Find where the given text appears and provide that cell's center as (x, y) coordinate. 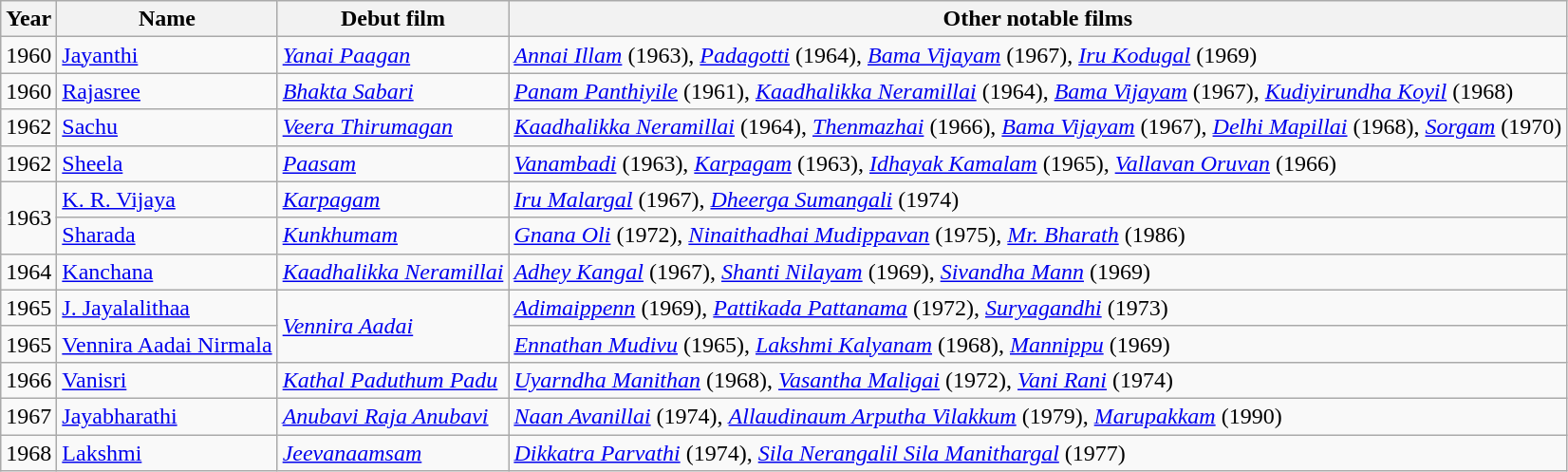
Jayabharathi (167, 416)
Anubavi Raja Anubavi (393, 416)
Other notable films (1038, 19)
Karpagam (393, 199)
1968 (28, 453)
Kunkhumam (393, 236)
Dikkatra Parvathi (1974), Sila Nerangalil Sila Manithargal (1977) (1038, 453)
Kaadhalikka Neramillai (1964), Thenmazhai (1966), Bama Vijayam (1967), Delhi Mapillai (1968), Sorgam (1970) (1038, 127)
Gnana Oli (1972), Ninaithadhai Mudippavan (1975), Mr. Bharath (1986) (1038, 236)
Vennira Aadai (393, 326)
Paasam (393, 163)
1967 (28, 416)
Sheela (167, 163)
Veera Thirumagan (393, 127)
Adhey Kangal (1967), Shanti Nilayam (1969), Sivandha Mann (1969) (1038, 272)
Yanai Paagan (393, 55)
Bhakta Sabari (393, 91)
1964 (28, 272)
J. Jayalalithaa (167, 308)
Jayanthi (167, 55)
Sachu (167, 127)
Naan Avanillai (1974), Allaudinaum Arputha Vilakkum (1979), Marupakkam (1990) (1038, 416)
Kaadhalikka Neramillai (393, 272)
Ennathan Mudivu (1965), Lakshmi Kalyanam (1968), Mannippu (1969) (1038, 344)
Uyarndha Manithan (1968), Vasantha Maligai (1972), Vani Rani (1974) (1038, 380)
1966 (28, 380)
Lakshmi (167, 453)
Sharada (167, 236)
Year (28, 19)
Rajasree (167, 91)
Vanambadi (1963), Karpagam (1963), Idhayak Kamalam (1965), Vallavan Oruvan (1966) (1038, 163)
Vennira Aadai Nirmala (167, 344)
Vanisri (167, 380)
Kathal Paduthum Padu (393, 380)
1963 (28, 217)
Iru Malargal (1967), Dheerga Sumangali (1974) (1038, 199)
Panam Panthiyile (1961), Kaadhalikka Neramillai (1964), Bama Vijayam (1967), Kudiyirundha Koyil (1968) (1038, 91)
Annai Illam (1963), Padagotti (1964), Bama Vijayam (1967), Iru Kodugal (1969) (1038, 55)
Name (167, 19)
Adimaippenn (1969), Pattikada Pattanama (1972), Suryagandhi (1973) (1038, 308)
K. R. Vijaya (167, 199)
Debut film (393, 19)
Kanchana (167, 272)
Jeevanaamsam (393, 453)
